Scan for the cell matching the given text and deliver its (X, Y) coordinate at center. 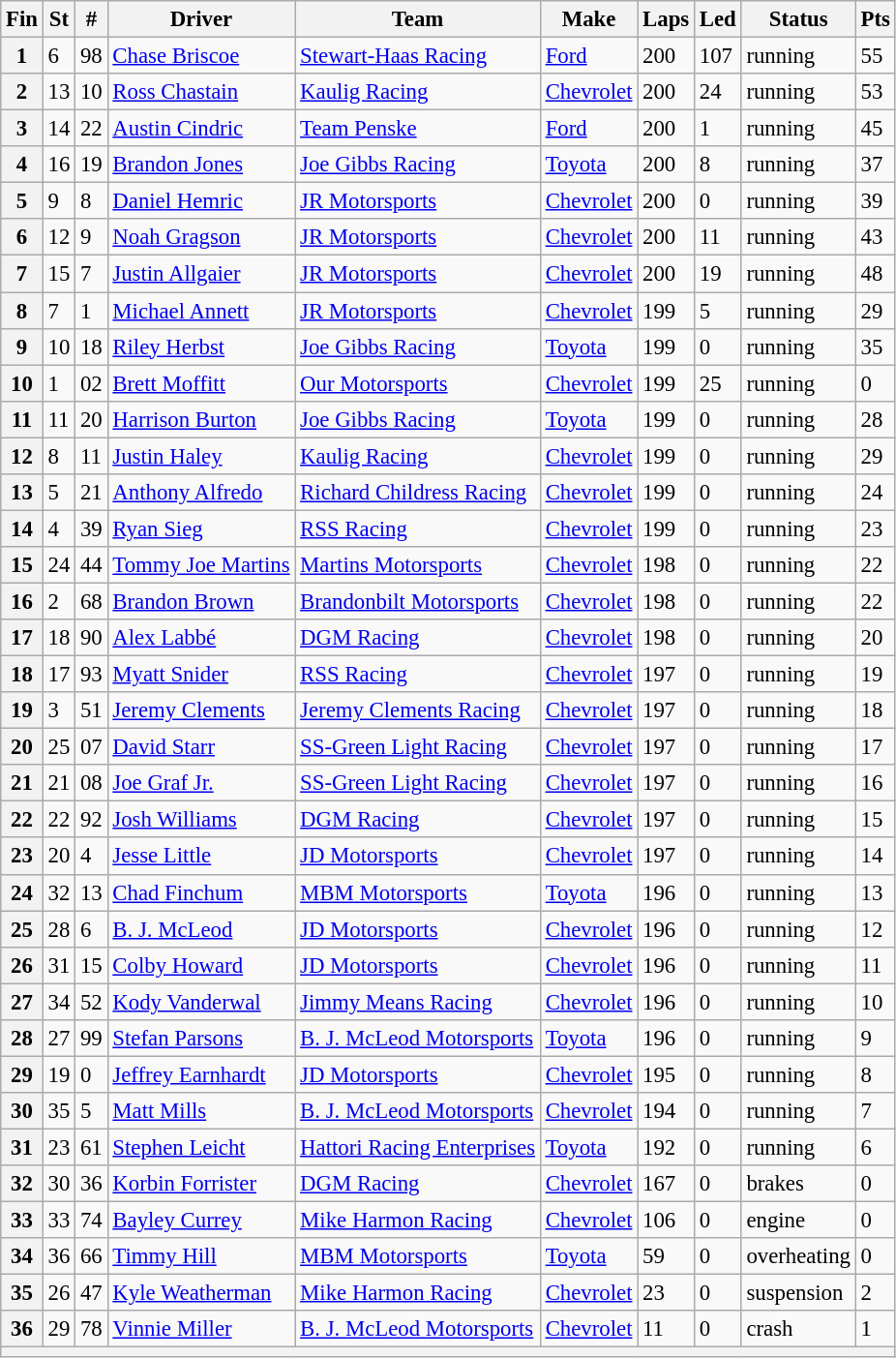
48 (875, 274)
Led (718, 19)
167 (666, 1184)
Timmy Hill (201, 1256)
Fin (22, 19)
68 (91, 601)
Martins Motorsports (418, 565)
98 (91, 56)
53 (875, 92)
Jeremy Clements Racing (418, 710)
Chase Briscoe (201, 56)
Pts (875, 19)
Riley Herbst (201, 347)
Team Penske (418, 129)
Alex Labbé (201, 638)
Jesse Little (201, 857)
engine (798, 1221)
Korbin Forrister (201, 1184)
106 (666, 1221)
Brandon Jones (201, 165)
02 (91, 383)
Ross Chastain (201, 92)
52 (91, 1002)
Laps (666, 19)
Make (588, 19)
Michael Annett (201, 311)
Colby Howard (201, 965)
Kody Vanderwal (201, 1002)
Josh Williams (201, 820)
Tommy Joe Martins (201, 565)
brakes (798, 1184)
Noah Gragson (201, 237)
B. J. McLeod (201, 929)
99 (91, 1039)
Stewart-Haas Racing (418, 56)
Daniel Hemric (201, 201)
Brandonbilt Motorsports (418, 601)
Brandon Brown (201, 601)
Kyle Weatherman (201, 1293)
Driver (201, 19)
Harrison Burton (201, 419)
Chad Finchum (201, 892)
47 (91, 1293)
Anthony Alfredo (201, 493)
# (91, 19)
suspension (798, 1293)
Jeremy Clements (201, 710)
44 (91, 565)
66 (91, 1256)
Team (418, 19)
Status (798, 19)
92 (91, 820)
59 (666, 1256)
07 (91, 747)
45 (875, 129)
192 (666, 1147)
Jeffrey Earnhardt (201, 1074)
107 (718, 56)
David Starr (201, 747)
crash (798, 1329)
Brett Moffitt (201, 383)
overheating (798, 1256)
Bayley Currey (201, 1221)
08 (91, 783)
Joe Graf Jr. (201, 783)
St (58, 19)
93 (91, 675)
37 (875, 165)
Myatt Snider (201, 675)
78 (91, 1329)
51 (91, 710)
Justin Haley (201, 456)
Ryan Sieg (201, 528)
55 (875, 56)
43 (875, 237)
Stephen Leicht (201, 1147)
195 (666, 1074)
194 (666, 1111)
61 (91, 1147)
Austin Cindric (201, 129)
Hattori Racing Enterprises (418, 1147)
Stefan Parsons (201, 1039)
90 (91, 638)
74 (91, 1221)
Vinnie Miller (201, 1329)
Justin Allgaier (201, 274)
Jimmy Means Racing (418, 1002)
Our Motorsports (418, 383)
Matt Mills (201, 1111)
Richard Childress Racing (418, 493)
